Identify which cell holds the provided text, then report its (x, y) central coordinate. 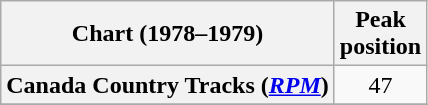
47 (380, 85)
Chart (1978–1979) (168, 34)
Canada Country Tracks (RPM) (168, 85)
Peakposition (380, 34)
